Return the [X, Y] coordinate for the center point of the cell that contains the specified text.  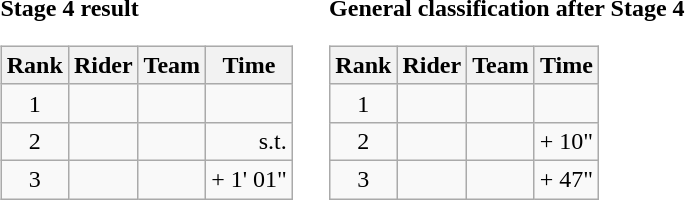
+ 1' 01" [250, 179]
s.t. [250, 141]
+ 47" [566, 179]
+ 10" [566, 141]
